Scan for the cell matching the given text and deliver its [x, y] coordinate at center. 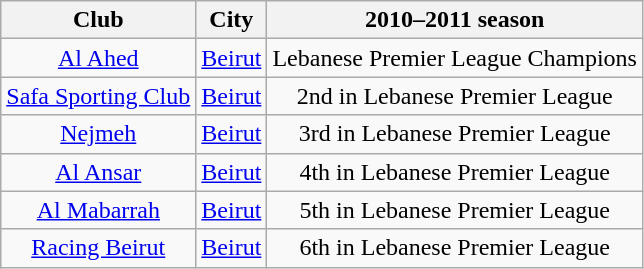
6th in Lebanese Premier League [455, 248]
Al Mabarrah [98, 210]
Nejmeh [98, 134]
4th in Lebanese Premier League [455, 172]
Racing Beirut [98, 248]
Lebanese Premier League Champions [455, 58]
3rd in Lebanese Premier League [455, 134]
5th in Lebanese Premier League [455, 210]
Safa Sporting Club [98, 96]
Al Ansar [98, 172]
Club [98, 20]
Al Ahed [98, 58]
2010–2011 season [455, 20]
2nd in Lebanese Premier League [455, 96]
City [232, 20]
